Identify which cell holds the provided text, then report its (X, Y) central coordinate. 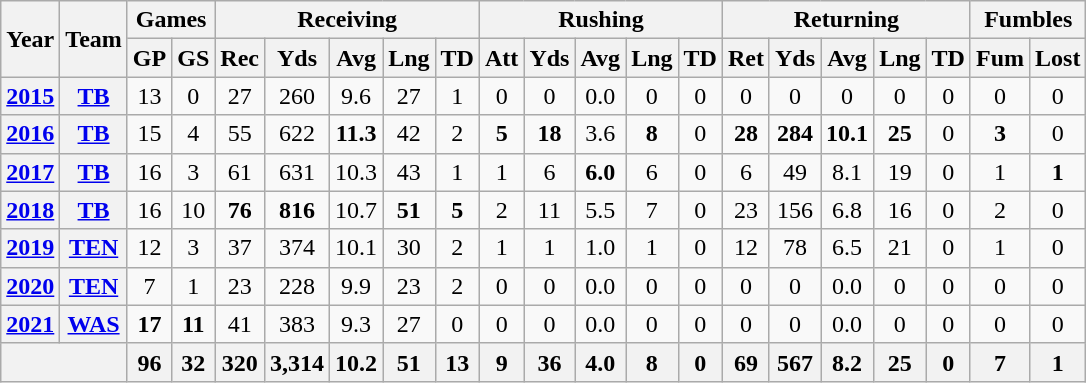
9.6 (356, 96)
816 (298, 210)
9 (501, 362)
17 (149, 324)
Rushing (600, 20)
Team (94, 39)
Att (501, 58)
10.7 (356, 210)
2019 (30, 248)
21 (900, 248)
2020 (30, 286)
42 (409, 134)
631 (298, 172)
10 (194, 210)
2021 (30, 324)
30 (409, 248)
96 (149, 362)
78 (794, 248)
6.8 (848, 210)
6.5 (848, 248)
Games (170, 20)
1.0 (600, 248)
11.3 (356, 134)
10.2 (356, 362)
18 (550, 134)
GP (149, 58)
GS (194, 58)
28 (746, 134)
3,314 (298, 362)
Year (30, 39)
2018 (30, 210)
8.2 (848, 362)
383 (298, 324)
19 (900, 172)
49 (794, 172)
Receiving (348, 20)
Lost (1058, 58)
43 (409, 172)
5.5 (600, 210)
Fum (1000, 58)
69 (746, 362)
622 (298, 134)
567 (794, 362)
36 (550, 362)
6.0 (600, 172)
320 (240, 362)
8.1 (848, 172)
15 (149, 134)
WAS (94, 324)
Fumbles (1028, 20)
3.6 (600, 134)
61 (240, 172)
228 (298, 286)
32 (194, 362)
10.3 (356, 172)
76 (240, 210)
284 (794, 134)
41 (240, 324)
260 (298, 96)
Returning (846, 20)
2015 (30, 96)
4.0 (600, 362)
Ret (746, 58)
9.3 (356, 324)
374 (298, 248)
4 (194, 134)
37 (240, 248)
156 (794, 210)
2017 (30, 172)
Rec (240, 58)
2016 (30, 134)
55 (240, 134)
9.9 (356, 286)
